Output the (X, Y) coordinate of the center of the cell containing the given text.  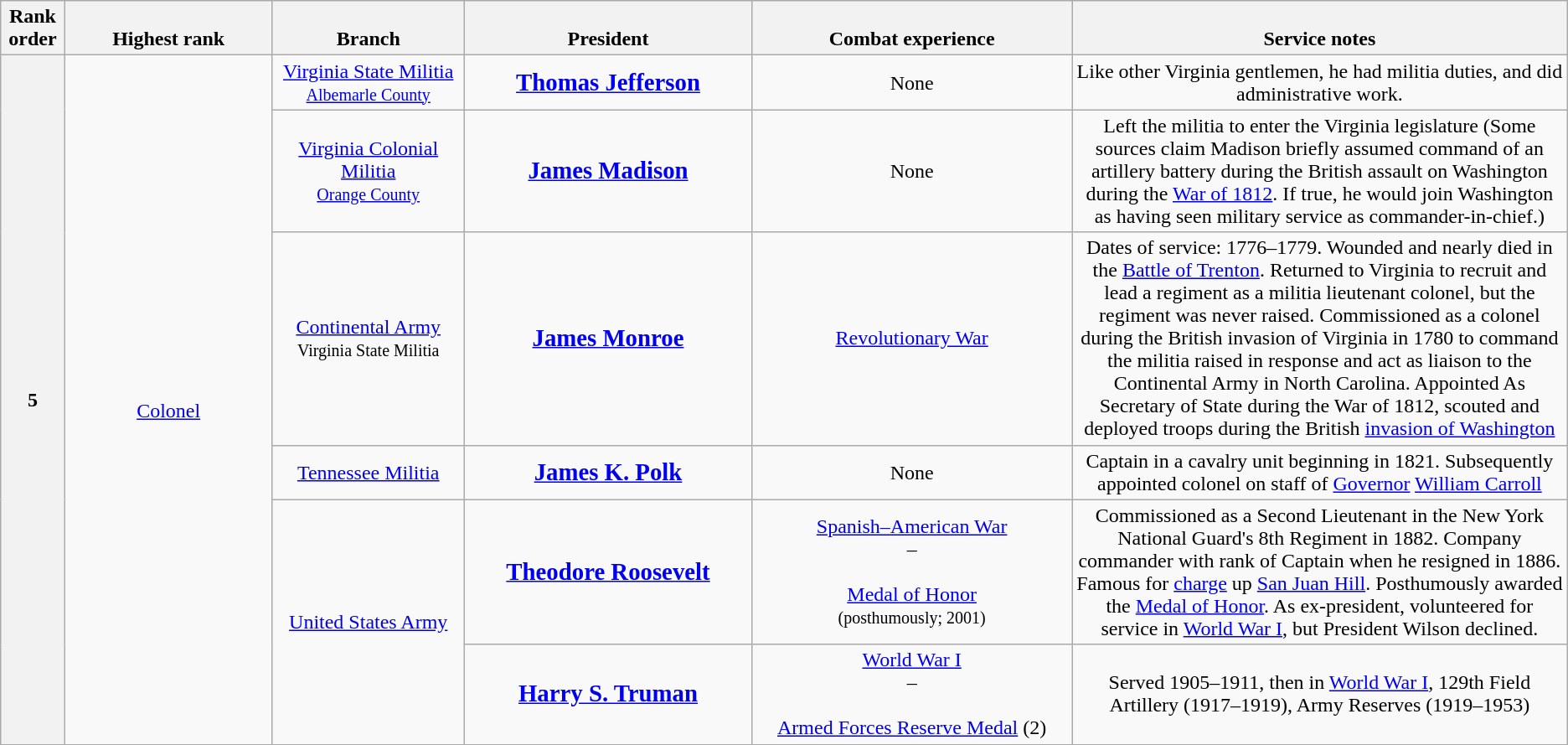
Captain in a cavalry unit beginning in 1821. Subsequently appointed colonel on staff of Governor William Carroll (1320, 473)
President (608, 28)
World War I–Armed Forces Reserve Medal (2) (912, 694)
Spanish–American War–Medal of Honor(posthumously; 2001) (912, 572)
Virginia Colonial MilitiaOrange County (369, 171)
Served 1905–1911, then in World War I, 129th Field Artillery (1917–1919), Army Reserves (1919–1953) (1320, 694)
James Madison (608, 171)
Rank order (33, 28)
Theodore Roosevelt (608, 572)
Colonel (168, 400)
Virginia State MilitiaAlbemarle County (369, 82)
5 (33, 400)
Like other Virginia gentlemen, he had militia duties, and did administrative work. (1320, 82)
United States Army (369, 622)
Branch (369, 28)
Continental ArmyVirginia State Militia (369, 339)
Tennessee Militia (369, 473)
James Monroe (608, 339)
James K. Polk (608, 473)
Harry S. Truman (608, 694)
Service notes (1320, 28)
Highest rank (168, 28)
Combat experience (912, 28)
Revolutionary War (912, 339)
Thomas Jefferson (608, 82)
